Capture the cell that displays the provided text and extract its [x, y] central coordinate. 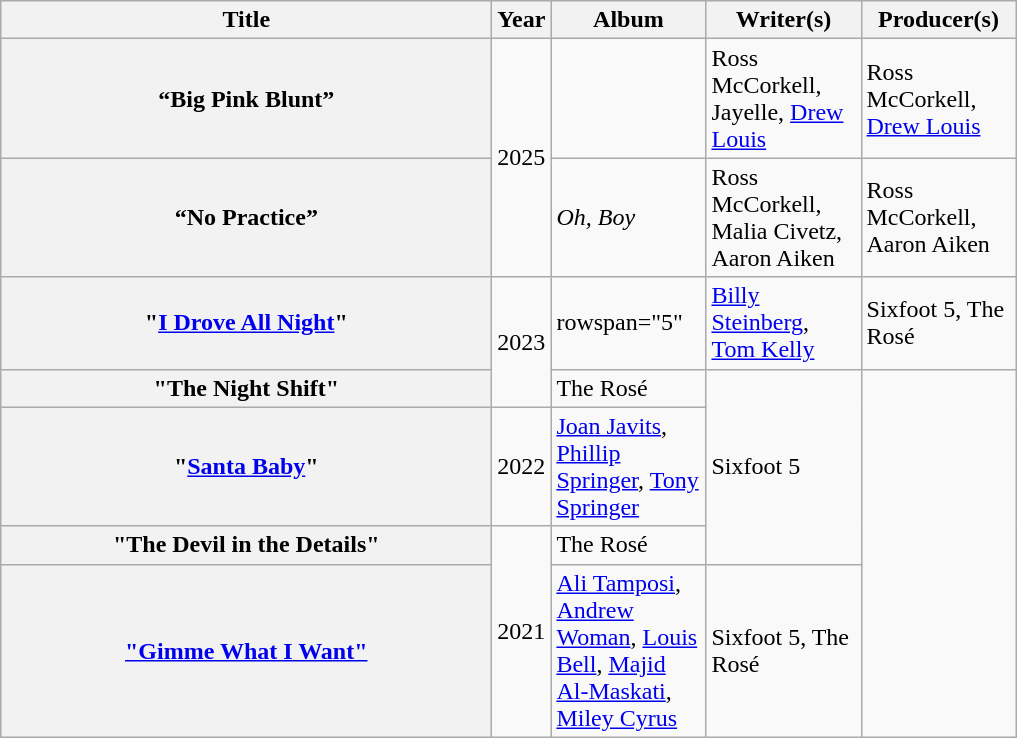
Title [246, 20]
Year [522, 20]
2022 [522, 466]
"The Night Shift" [246, 388]
2021 [522, 632]
"The Devil in the Details" [246, 545]
Writer(s) [784, 20]
"I Drove All Night" [246, 323]
"Gimme What I Want" [246, 650]
Joan Javits, Phillip Springer, Tony Springer [628, 466]
“Big Pink Blunt” [246, 98]
Oh, Boy [628, 218]
Ross McCorkell, Aaron Aiken [938, 218]
Ross McCorkell, Malia Civetz, Aaron Aiken [784, 218]
Sixfoot 5 [784, 466]
Album [628, 20]
Ross McCorkell, Jayelle, Drew Louis [784, 98]
2025 [522, 158]
“No Practice” [246, 218]
Ross McCorkell, Drew Louis [938, 98]
Ali Tamposi, Andrew Woman, Louis Bell, Majid Al-Maskati, Miley Cyrus [628, 650]
"Santa Baby" [246, 466]
2023 [522, 342]
Producer(s) [938, 20]
rowspan="5" [628, 323]
Billy Steinberg, Tom Kelly [784, 323]
